Detect which cell encompasses the target text, then output its (X, Y) center coordinate. 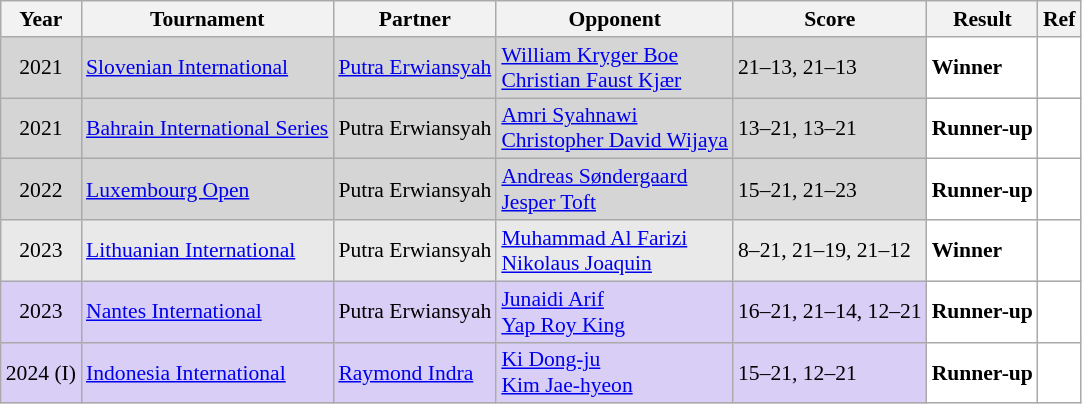
Opponent (614, 19)
2022 (41, 190)
15–21, 21–23 (830, 190)
Andreas Søndergaard Jesper Toft (614, 190)
16–21, 21–14, 12–21 (830, 312)
Slovenian International (207, 68)
William Kryger Boe Christian Faust Kjær (614, 68)
Indonesia International (207, 372)
Luxembourg Open (207, 190)
8–21, 21–19, 21–12 (830, 250)
Tournament (207, 19)
Score (830, 19)
Lithuanian International (207, 250)
15–21, 12–21 (830, 372)
13–21, 13–21 (830, 128)
21–13, 21–13 (830, 68)
Bahrain International Series (207, 128)
Partner (414, 19)
Junaidi Arif Yap Roy King (614, 312)
2024 (I) (41, 372)
Ref (1059, 19)
Nantes International (207, 312)
Raymond Indra (414, 372)
Ki Dong-ju Kim Jae-hyeon (614, 372)
Year (41, 19)
Result (982, 19)
Muhammad Al Farizi Nikolaus Joaquin (614, 250)
Amri Syahnawi Christopher David Wijaya (614, 128)
